Find where the given text appears and provide that cell's center as (x, y) coordinate. 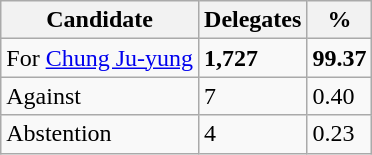
Abstention (100, 134)
% (340, 20)
0.40 (340, 96)
1,727 (253, 58)
4 (253, 134)
7 (253, 96)
Candidate (100, 20)
Against (100, 96)
Delegates (253, 20)
0.23 (340, 134)
99.37 (340, 58)
For Chung Ju-yung (100, 58)
